Return [x, y] of the center of cell containing provided text 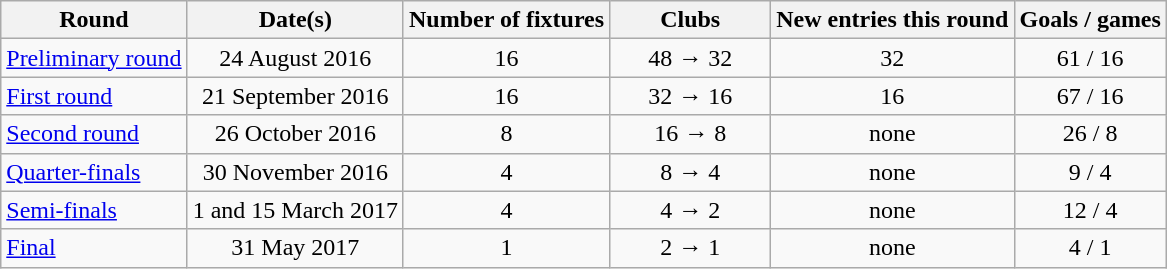
21 September 2016 [295, 96]
1 and 15 March 2017 [295, 210]
Preliminary round [94, 58]
12 / 4 [1090, 210]
24 August 2016 [295, 58]
Quarter-finals [94, 172]
8 → 4 [690, 172]
Second round [94, 134]
48 → 32 [690, 58]
32 → 16 [690, 96]
26 / 8 [1090, 134]
32 [892, 58]
4 → 2 [690, 210]
61 / 16 [1090, 58]
Goals / games [1090, 20]
4 / 1 [1090, 248]
16 → 8 [690, 134]
First round [94, 96]
67 / 16 [1090, 96]
30 November 2016 [295, 172]
New entries this round [892, 20]
2 → 1 [690, 248]
Number of fixtures [506, 20]
1 [506, 248]
8 [506, 134]
9 / 4 [1090, 172]
26 October 2016 [295, 134]
Round [94, 20]
Date(s) [295, 20]
Semi-finals [94, 210]
31 May 2017 [295, 248]
Clubs [690, 20]
Final [94, 248]
